For the text-containing cell, return its midpoint in (x, y) coordinate format. 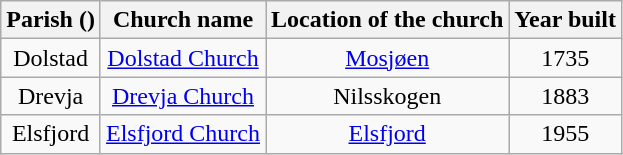
Dolstad (51, 58)
1955 (566, 134)
Year built (566, 20)
Elsfjord Church (182, 134)
Nilsskogen (388, 96)
1883 (566, 96)
Dolstad Church (182, 58)
Parish () (51, 20)
Church name (182, 20)
Drevja Church (182, 96)
1735 (566, 58)
Location of the church (388, 20)
Drevja (51, 96)
Mosjøen (388, 58)
